Provide the [X, Y] coordinate of the cell's center where the given text is located.  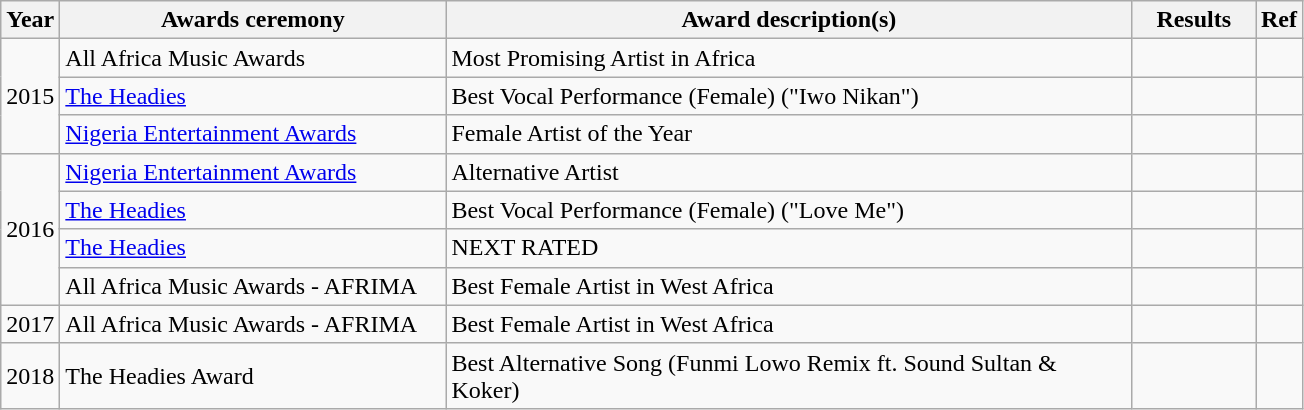
2018 [30, 376]
Best Vocal Performance (Female) ("Iwo Nikan") [789, 96]
Award description(s) [789, 20]
Awards ceremony [253, 20]
2017 [30, 324]
All Africa Music Awards [253, 58]
Year [30, 20]
Best Vocal Performance (Female) ("Love Me") [789, 210]
Most Promising Artist in Africa [789, 58]
2016 [30, 229]
The Headies Award [253, 376]
Female Artist of the Year [789, 134]
NEXT RATED [789, 248]
Best Alternative Song (Funmi Lowo Remix ft. Sound Sultan & Koker) [789, 376]
Ref [1280, 20]
Results [1194, 20]
Alternative Artist [789, 172]
2015 [30, 96]
